Return [x, y] of the center of cell containing provided text 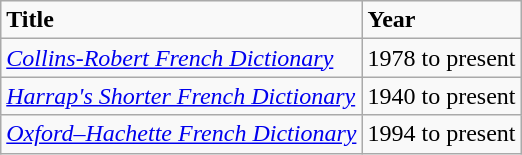
1940 to present [442, 96]
1994 to present [442, 134]
Harrap's Shorter French Dictionary [182, 96]
Year [442, 20]
Oxford–Hachette French Dictionary [182, 134]
1978 to present [442, 58]
Title [182, 20]
Collins-Robert French Dictionary [182, 58]
